Locate the cell with the specified text and output its (X, Y) center coordinate. 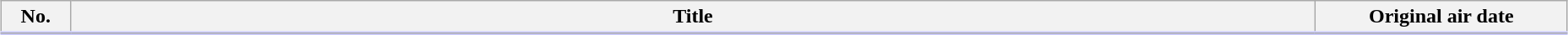
No. (35, 17)
Original air date (1441, 17)
Title (693, 17)
